For the text-containing cell, return its midpoint in [x, y] coordinate format. 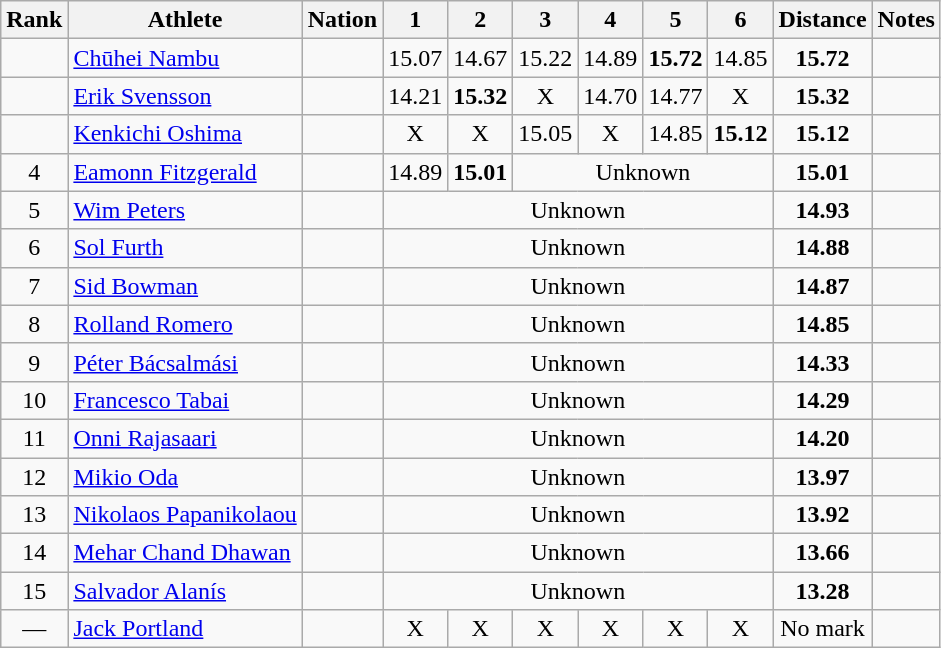
13.92 [822, 515]
14.29 [822, 400]
14.67 [480, 58]
14.70 [610, 96]
Athlete [185, 20]
— [34, 629]
No mark [822, 629]
Rolland Romero [185, 324]
Péter Bácsalmási [185, 362]
15 [34, 591]
Chūhei Nambu [185, 58]
14.93 [822, 210]
Nikolaos Papanikolaou [185, 515]
Distance [822, 20]
1 [416, 20]
Erik Svensson [185, 96]
3 [546, 20]
10 [34, 400]
Wim Peters [185, 210]
Sid Bowman [185, 286]
13.97 [822, 477]
14.87 [822, 286]
Kenkichi Oshima [185, 134]
Jack Portland [185, 629]
14 [34, 553]
14.88 [822, 248]
Notes [906, 20]
Francesco Tabai [185, 400]
13.66 [822, 553]
Mikio Oda [185, 477]
Sol Furth [185, 248]
15.07 [416, 58]
Salvador Alanís [185, 591]
14.77 [676, 96]
15.22 [546, 58]
12 [34, 477]
13 [34, 515]
Rank [34, 20]
Nation [342, 20]
13.28 [822, 591]
8 [34, 324]
7 [34, 286]
14.20 [822, 438]
Mehar Chand Dhawan [185, 553]
9 [34, 362]
14.21 [416, 96]
14.33 [822, 362]
11 [34, 438]
Onni Rajasaari [185, 438]
2 [480, 20]
15.05 [546, 134]
Eamonn Fitzgerald [185, 172]
